Search for the cell housing the specified text and yield its [x, y] center coordinate. 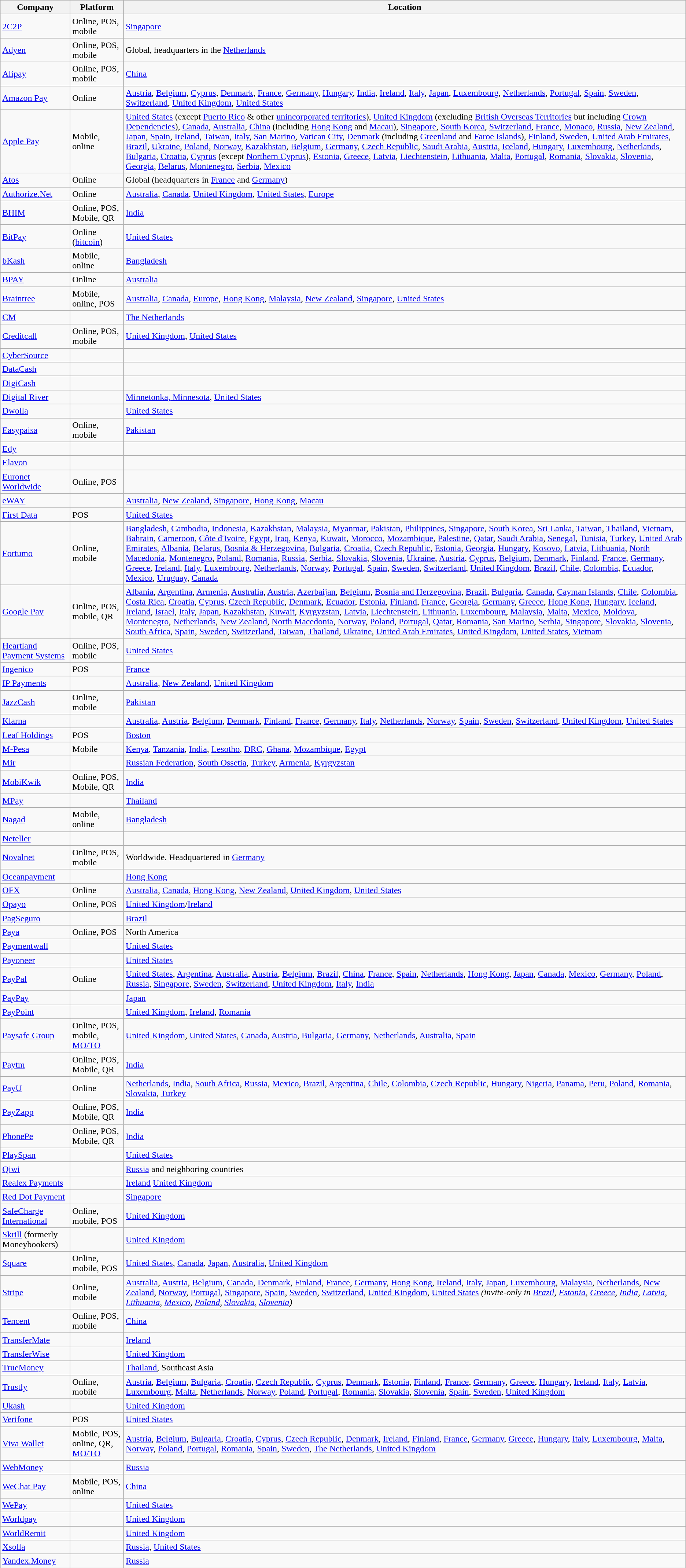
DataCash [35, 369]
Online (bitcoin) [97, 237]
PayZapp [35, 1112]
2C2P [35, 26]
Easypaisa [35, 430]
Australia, New Zealand, United Kingdom [405, 683]
PlaySpan [35, 1155]
Dwolla [35, 411]
United Kingdom/Ireland [405, 904]
Klarna [35, 721]
TransferWise [35, 1354]
eWAY [35, 500]
SafeCharge International [35, 1216]
BitPay [35, 237]
Mir [35, 763]
Ireland [405, 1340]
United States, Canada, Japan, Australia, United Kingdom [405, 1263]
United Kingdom, Ireland, Romania [405, 1012]
Minnetonka, Minnesota, United States [405, 397]
Yandex.Money [35, 1561]
WebMoney [35, 1467]
Elavon [35, 463]
Russian Federation, South Ossetia, Turkey, Armenia, Kyrgyzstan [405, 763]
Amazon Pay [35, 98]
Neteller [35, 838]
Oceanpayment [35, 876]
JazzCash [35, 702]
Google Pay [35, 612]
Qiwi [35, 1169]
Australia [405, 279]
PayPal [35, 979]
First Data [35, 514]
Hong Kong [405, 876]
Ingenico [35, 669]
France [405, 669]
Skrill (formerly Moneybookers) [35, 1240]
Thailand, Southeast Asia [405, 1368]
Digital River [35, 397]
North America [405, 932]
Russia, United States [405, 1547]
Payoneer [35, 960]
Australia, Canada, United Kingdom, United States, Europe [405, 194]
MobiKwik [35, 782]
The Netherlands [405, 317]
Opayo [35, 904]
Xsolla [35, 1547]
Australia, New Zealand, Singapore, Hong Kong, Macau [405, 500]
Novalnet [35, 857]
Authorize.Net [35, 194]
WeChat Pay [35, 1486]
WorldRemit [35, 1533]
MPay [35, 801]
Red Dot Payment [35, 1197]
Global, headquarters in the Netherlands [405, 50]
Verifone [35, 1420]
Trustly [35, 1387]
PayU [35, 1088]
Platform [97, 7]
Kenya, Tanzania, India, Lesotho, DRC, Ghana, Mozambique, Egypt [405, 749]
Braintree [35, 298]
Thailand [405, 801]
United Kingdom, United States [405, 337]
bKash [35, 260]
Paya [35, 932]
TrueMoney [35, 1368]
OFX [35, 890]
WePay [35, 1505]
CyberSource [35, 355]
Apple Pay [35, 142]
Australia, Canada, Europe, Hong Kong, Malaysia, New Zealand, Singapore, United States [405, 298]
BHIM [35, 213]
Russia and neighboring countries [405, 1169]
Mobile [97, 749]
Japan [405, 998]
Creditcall [35, 337]
PhonePe [35, 1136]
Alipay [35, 74]
Brazil [405, 918]
Ukash [35, 1406]
IP Payments [35, 683]
Australia, Canada, Hong Kong, New Zealand, United Kingdom, United States [405, 890]
Mobile, online, POS [97, 298]
Company [35, 7]
Fortumo [35, 553]
Square [35, 1263]
Paytm [35, 1065]
PagSeguro [35, 918]
Heartland Payment Systems [35, 650]
Atos [35, 180]
BPAY [35, 279]
CM [35, 317]
Realex Payments [35, 1183]
PayPay [35, 998]
Paymentwall [35, 946]
Mobile, POS, online, QR, MO/TO [97, 1443]
Ireland United Kingdom [405, 1183]
Online, POS, mobile, QR [97, 612]
Paysafe Group [35, 1036]
M-Pesa [35, 749]
Worldwide. Headquartered in Germany [405, 857]
Viva Wallet [35, 1443]
United Kingdom, United States, Canada, Austria, Bulgaria, Germany, Netherlands, Australia, Spain [405, 1036]
Stripe [35, 1292]
TransferMate [35, 1340]
Tencent [35, 1321]
Euronet Worldwide [35, 482]
Leaf Holdings [35, 735]
Online, POS, mobile, MO/TO [97, 1036]
Location [405, 7]
PayPoint [35, 1012]
Adyen [35, 50]
Edy [35, 449]
Australia, Austria, Belgium, Denmark, Finland, France, Germany, Italy, Netherlands, Norway, Spain, Sweden, Switzerland, United Kingdom, United States [405, 721]
DigiCash [35, 383]
Global (headquarters in France and Germany) [405, 180]
Mobile, POS, online [97, 1486]
Worldpay [35, 1519]
Nagad [35, 820]
Boston [405, 735]
